Pinpoint the cell where the given text exists, returning its [X, Y] midpoint coordinate. 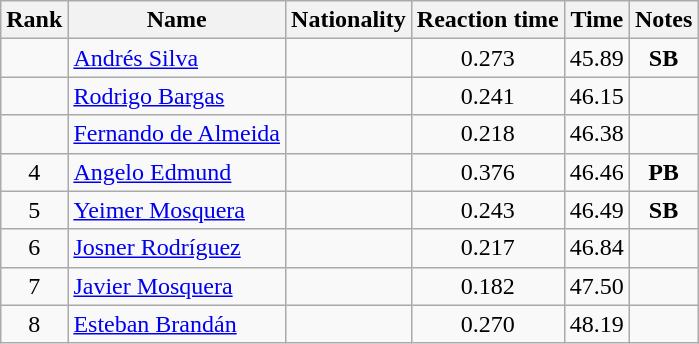
0.273 [488, 58]
Fernando de Almeida [177, 134]
48.19 [596, 324]
46.46 [596, 172]
Andrés Silva [177, 58]
Time [596, 20]
Rank [34, 20]
4 [34, 172]
Nationality [349, 20]
Josner Rodríguez [177, 248]
45.89 [596, 58]
Reaction time [488, 20]
0.218 [488, 134]
47.50 [596, 286]
5 [34, 210]
0.270 [488, 324]
0.243 [488, 210]
0.241 [488, 96]
46.38 [596, 134]
0.217 [488, 248]
Angelo Edmund [177, 172]
46.84 [596, 248]
8 [34, 324]
Rodrigo Bargas [177, 96]
0.182 [488, 286]
46.49 [596, 210]
0.376 [488, 172]
Name [177, 20]
6 [34, 248]
Yeimer Mosquera [177, 210]
PB [663, 172]
46.15 [596, 96]
Notes [663, 20]
Javier Mosquera [177, 286]
7 [34, 286]
Esteban Brandán [177, 324]
